Determine the [x, y] coordinate at the center of the cell enclosing the given text.  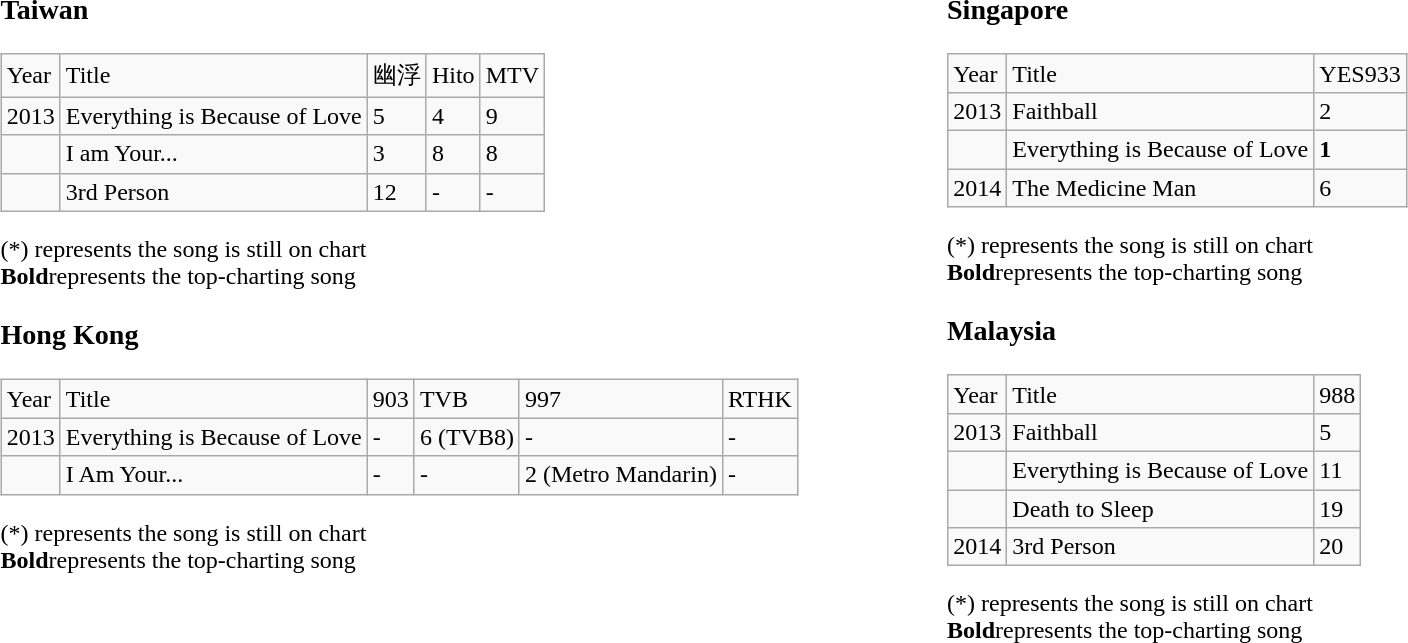
MTV [512, 76]
I am Your... [214, 154]
2 (Metro Mandarin) [620, 475]
19 [1338, 509]
RTHK [760, 399]
12 [396, 192]
Death to Sleep [1160, 509]
YES933 [1360, 73]
TVB [466, 399]
9 [512, 116]
I Am Your... [214, 475]
幽浮 [396, 76]
Hito [453, 76]
903 [390, 399]
997 [620, 399]
The Medicine Man [1160, 188]
6 (TVB8) [466, 437]
3 [396, 154]
6 [1360, 188]
4 [453, 116]
11 [1338, 470]
2 [1360, 111]
20 [1338, 547]
1 [1360, 150]
988 [1338, 394]
